From the cell containing the given text, extract its center point as [X, Y] coordinate. 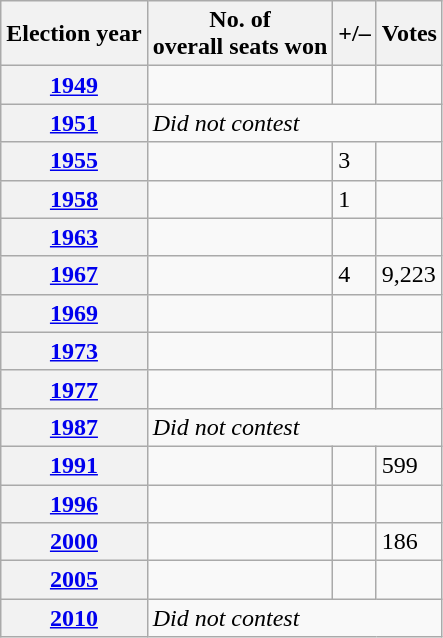
1958 [74, 199]
599 [409, 465]
1949 [74, 85]
Votes [409, 34]
2000 [74, 542]
+/– [354, 34]
4 [354, 275]
1963 [74, 237]
1951 [74, 123]
No. ofoverall seats won [240, 34]
1969 [74, 313]
186 [409, 542]
2005 [74, 580]
Election year [74, 34]
9,223 [409, 275]
1973 [74, 351]
1987 [74, 427]
1 [354, 199]
1996 [74, 503]
1967 [74, 275]
1955 [74, 161]
2010 [74, 618]
1991 [74, 465]
1977 [74, 389]
3 [354, 161]
